Provide the (X, Y) coordinate of the cell's center where the given text is located.  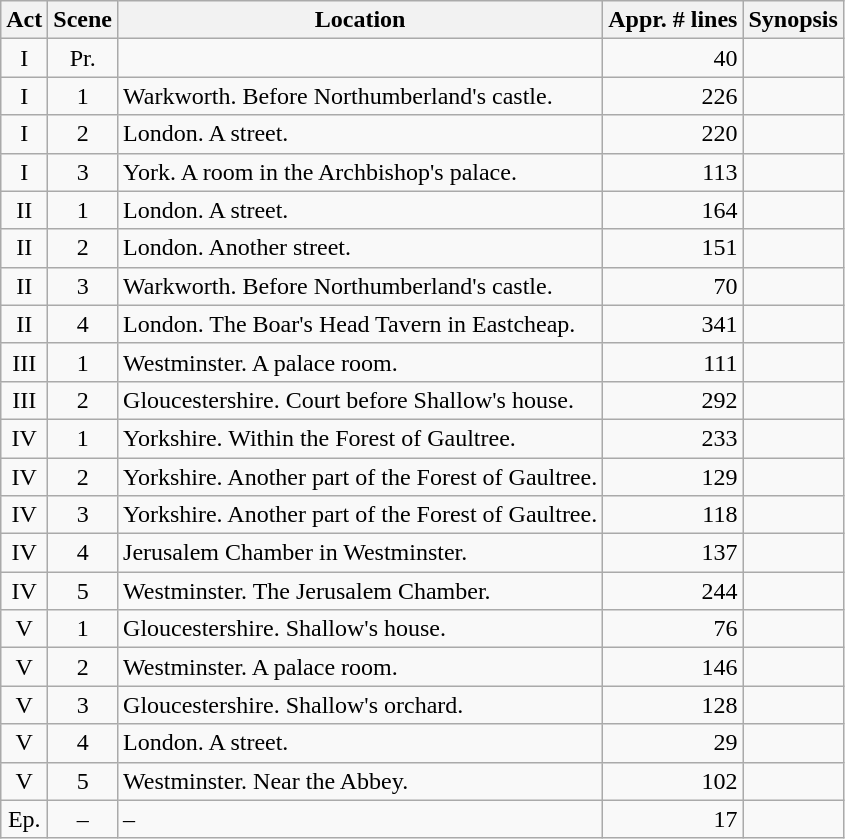
Gloucestershire. Shallow's orchard. (360, 705)
29 (673, 743)
Gloucestershire. Court before Shallow's house. (360, 400)
Synopsis (793, 20)
Location (360, 20)
Yorkshire. Within the Forest of Gaultree. (360, 438)
164 (673, 210)
233 (673, 438)
Appr. # lines (673, 20)
17 (673, 819)
London. The Boar's Head Tavern in Eastcheap. (360, 324)
111 (673, 362)
Jerusalem Chamber in Westminster. (360, 553)
118 (673, 515)
York. A room in the Archbishop's palace. (360, 172)
76 (673, 629)
Ep. (24, 819)
146 (673, 667)
Scene (83, 20)
Gloucestershire. Shallow's house. (360, 629)
London. Another street. (360, 248)
Westminster. The Jerusalem Chamber. (360, 591)
151 (673, 248)
128 (673, 705)
40 (673, 58)
70 (673, 286)
129 (673, 477)
341 (673, 324)
Act (24, 20)
244 (673, 591)
102 (673, 781)
137 (673, 553)
226 (673, 96)
113 (673, 172)
292 (673, 400)
Westminster. Near the Abbey. (360, 781)
Pr. (83, 58)
220 (673, 134)
